For the text-containing cell, return its midpoint in [x, y] coordinate format. 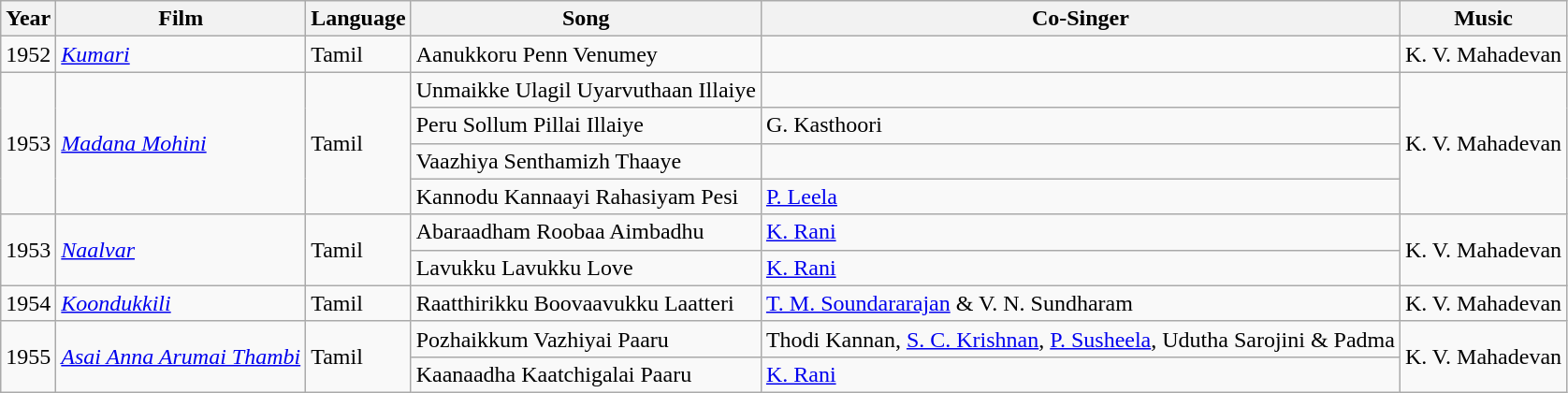
Co-Singer [1080, 19]
1955 [28, 357]
Thodi Kannan, S. C. Krishnan, P. Susheela, Udutha Sarojini & Padma [1080, 339]
Music [1483, 19]
Peru Sollum Pillai Illaiye [586, 125]
Language [358, 19]
P. Leela [1080, 196]
Kannodu Kannaayi Rahasiyam Pesi [586, 196]
Unmaikke Ulagil Uyarvuthaan Illaiye [586, 90]
T. M. Soundararajan & V. N. Sundharam [1080, 303]
Naalvar [181, 250]
Pozhaikkum Vazhiyai Paaru [586, 339]
Koondukkili [181, 303]
Raatthirikku Boovaavukku Laatteri [586, 303]
1952 [28, 54]
G. Kasthoori [1080, 125]
Kaanaadha Kaatchigalai Paaru [586, 374]
Song [586, 19]
Abaraadham Roobaa Aimbadhu [586, 232]
Lavukku Lavukku Love [586, 268]
Kumari [181, 54]
Year [28, 19]
Madana Mohini [181, 143]
Vaazhiya Senthamizh Thaaye [586, 161]
Film [181, 19]
Asai Anna Arumai Thambi [181, 357]
1954 [28, 303]
Aanukkoru Penn Venumey [586, 54]
